Capture the cell that displays the provided text and extract its (X, Y) central coordinate. 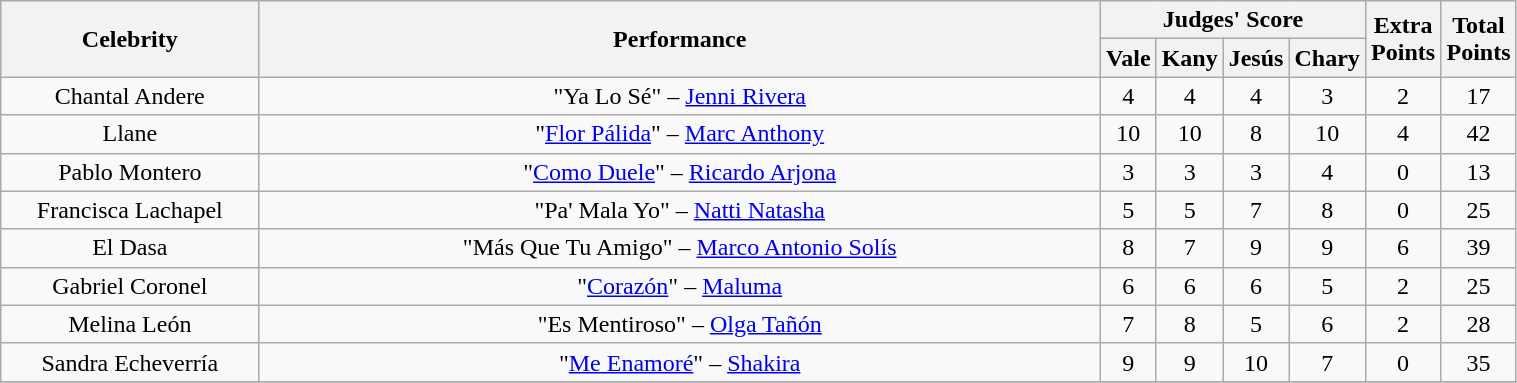
"Corazón" – Maluma (680, 286)
"Flor Pálida" – Marc Anthony (680, 134)
17 (1478, 96)
Chary (1327, 58)
Total Points (1478, 39)
13 (1478, 172)
"Pa' Mala Yo" – Natti Natasha (680, 210)
Francisca Lachapel (130, 210)
Llane (130, 134)
Vale (1129, 58)
"Como Duele" – Ricardo Arjona (680, 172)
Sandra Echeverría (130, 362)
Melina León (130, 324)
Performance (680, 39)
"Es Mentiroso" – Olga Tañón (680, 324)
"Más Que Tu Amigo" – Marco Antonio Solís (680, 248)
Celebrity (130, 39)
35 (1478, 362)
Kany (1190, 58)
39 (1478, 248)
"Ya Lo Sé" – Jenni Rivera (680, 96)
Gabriel Coronel (130, 286)
Jesús (1256, 58)
Extra Points (1403, 39)
"Me Enamoré" – Shakira (680, 362)
Pablo Montero (130, 172)
42 (1478, 134)
El Dasa (130, 248)
Judges' Score (1234, 20)
Chantal Andere (130, 96)
28 (1478, 324)
